Provide the (X, Y) coordinate of the cell's center where the given text is located.  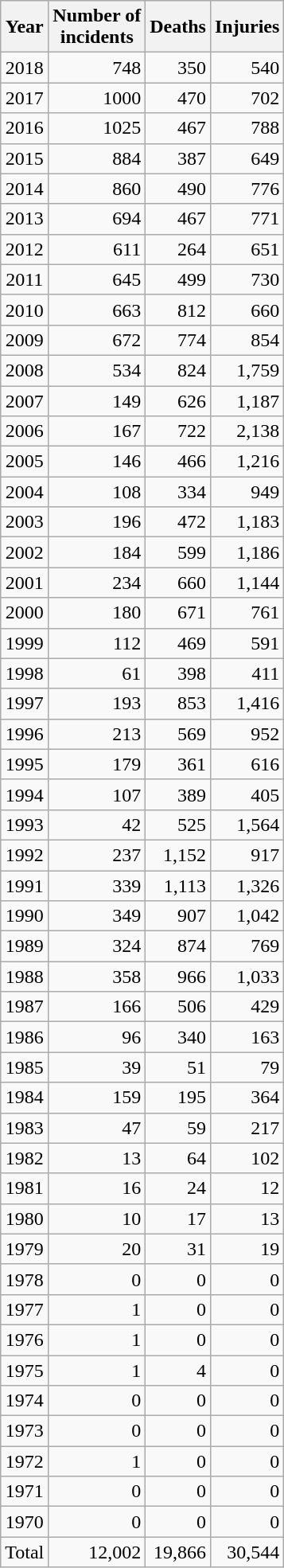
64 (178, 1158)
1,033 (247, 977)
59 (178, 1128)
1,759 (247, 370)
616 (247, 764)
949 (247, 492)
671 (178, 613)
1979 (25, 1249)
2006 (25, 431)
569 (178, 734)
2010 (25, 310)
1,416 (247, 704)
196 (97, 522)
234 (97, 583)
499 (178, 279)
788 (247, 128)
1,042 (247, 916)
324 (97, 946)
1996 (25, 734)
389 (178, 794)
645 (97, 279)
776 (247, 189)
1994 (25, 794)
1991 (25, 886)
1982 (25, 1158)
1984 (25, 1098)
694 (97, 219)
2000 (25, 613)
Year (25, 27)
79 (247, 1067)
1980 (25, 1219)
358 (97, 977)
854 (247, 340)
730 (247, 279)
1971 (25, 1492)
4 (178, 1370)
1985 (25, 1067)
702 (247, 98)
1973 (25, 1431)
2009 (25, 340)
361 (178, 764)
2011 (25, 279)
Total (25, 1552)
1976 (25, 1340)
1972 (25, 1461)
1998 (25, 673)
1981 (25, 1188)
771 (247, 219)
166 (97, 1007)
1993 (25, 825)
112 (97, 643)
626 (178, 400)
761 (247, 613)
42 (97, 825)
490 (178, 189)
1,113 (178, 886)
2018 (25, 68)
2014 (25, 189)
874 (178, 946)
748 (97, 68)
853 (178, 704)
1970 (25, 1522)
1974 (25, 1401)
429 (247, 1007)
1025 (97, 128)
812 (178, 310)
1995 (25, 764)
12 (247, 1188)
1,187 (247, 400)
237 (97, 855)
534 (97, 370)
180 (97, 613)
159 (97, 1098)
2005 (25, 462)
47 (97, 1128)
387 (178, 158)
2013 (25, 219)
1000 (97, 98)
149 (97, 400)
1975 (25, 1370)
2008 (25, 370)
217 (247, 1128)
2001 (25, 583)
884 (97, 158)
917 (247, 855)
591 (247, 643)
1987 (25, 1007)
19 (247, 1249)
1,152 (178, 855)
611 (97, 249)
102 (247, 1158)
1,186 (247, 552)
469 (178, 643)
334 (178, 492)
540 (247, 68)
1988 (25, 977)
Deaths (178, 27)
824 (178, 370)
651 (247, 249)
264 (178, 249)
470 (178, 98)
1986 (25, 1037)
472 (178, 522)
146 (97, 462)
195 (178, 1098)
179 (97, 764)
907 (178, 916)
1,326 (247, 886)
1990 (25, 916)
19,866 (178, 1552)
1989 (25, 946)
339 (97, 886)
1992 (25, 855)
663 (97, 310)
2,138 (247, 431)
108 (97, 492)
364 (247, 1098)
Number ofincidents (97, 27)
2003 (25, 522)
2015 (25, 158)
213 (97, 734)
1,216 (247, 462)
649 (247, 158)
966 (178, 977)
1997 (25, 704)
398 (178, 673)
30,544 (247, 1552)
184 (97, 552)
774 (178, 340)
39 (97, 1067)
61 (97, 673)
2004 (25, 492)
1,183 (247, 522)
16 (97, 1188)
860 (97, 189)
163 (247, 1037)
411 (247, 673)
722 (178, 431)
Injuries (247, 27)
193 (97, 704)
107 (97, 794)
2007 (25, 400)
51 (178, 1067)
1977 (25, 1309)
20 (97, 1249)
2016 (25, 128)
340 (178, 1037)
17 (178, 1219)
1,144 (247, 583)
2012 (25, 249)
31 (178, 1249)
1,564 (247, 825)
24 (178, 1188)
599 (178, 552)
506 (178, 1007)
952 (247, 734)
525 (178, 825)
1999 (25, 643)
466 (178, 462)
769 (247, 946)
12,002 (97, 1552)
10 (97, 1219)
349 (97, 916)
1983 (25, 1128)
2002 (25, 552)
96 (97, 1037)
672 (97, 340)
167 (97, 431)
405 (247, 794)
350 (178, 68)
2017 (25, 98)
1978 (25, 1279)
